Output the [x, y] coordinate of the center of the cell containing the given text.  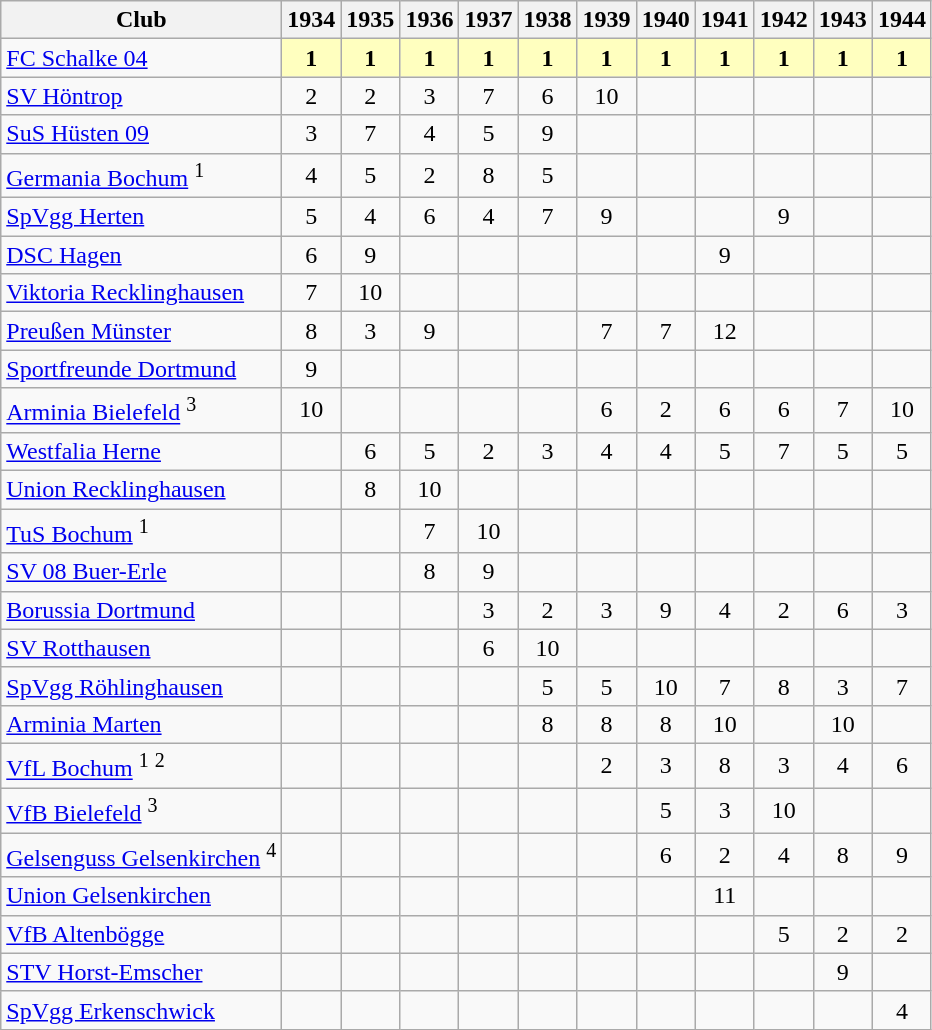
Borussia Dortmund [142, 610]
12 [724, 331]
1934 [312, 20]
1941 [724, 20]
1937 [488, 20]
Viktoria Recklinghausen [142, 293]
Sportfreunde Dortmund [142, 369]
1935 [370, 20]
11 [724, 896]
SV 08 Buer-Erle [142, 572]
1939 [606, 20]
1940 [666, 20]
Union Gelsenkirchen [142, 896]
SpVgg Erkenschwick [142, 1010]
Westfalia Herne [142, 451]
VfB Bielefeld 3 [142, 810]
1944 [902, 20]
Arminia Marten [142, 724]
FC Schalke 04 [142, 58]
Gelsenguss Gelsenkirchen 4 [142, 856]
Preußen Münster [142, 331]
Arminia Bielefeld 3 [142, 410]
SV Rotthausen [142, 648]
1943 [842, 20]
SuS Hüsten 09 [142, 134]
STV Horst-Emscher [142, 972]
DSC Hagen [142, 255]
SpVgg Röhlinghausen [142, 686]
1938 [548, 20]
Germania Bochum 1 [142, 176]
Club [142, 20]
TuS Bochum 1 [142, 532]
1936 [430, 20]
Union Recklinghausen [142, 489]
VfB Altenbögge [142, 934]
VfL Bochum 1 2 [142, 766]
SpVgg Herten [142, 217]
SV Höntrop [142, 96]
1942 [784, 20]
